From the cell containing the given text, extract its center point as [X, Y] coordinate. 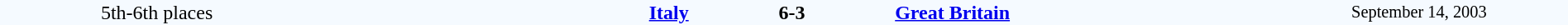
Great Britain [1082, 12]
Italy [501, 12]
September 14, 2003 [1419, 12]
5th-6th places [157, 12]
6-3 [791, 12]
